Return the [X, Y] coordinate for the center point of the cell that contains the specified text.  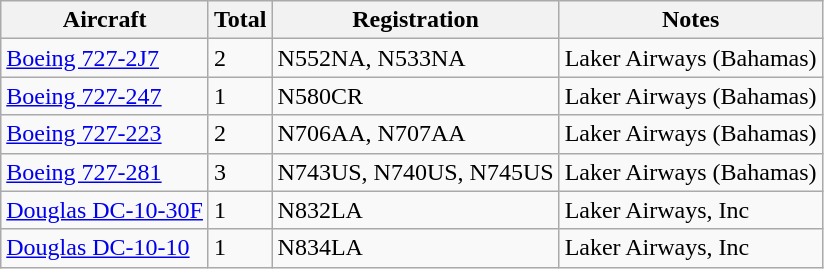
Total [240, 20]
Boeing 727-223 [105, 134]
N580CR [416, 96]
N743US, N740US, N745US [416, 172]
N834LA [416, 248]
Boeing 727-2J7 [105, 58]
Notes [690, 20]
N552NA, N533NA [416, 58]
Boeing 727-247 [105, 96]
Douglas DC-10-10 [105, 248]
N832LA [416, 210]
N706AA, N707AA [416, 134]
3 [240, 172]
Aircraft [105, 20]
Boeing 727-281 [105, 172]
Registration [416, 20]
Douglas DC-10-30F [105, 210]
